Capture the cell that displays the provided text and extract its [x, y] central coordinate. 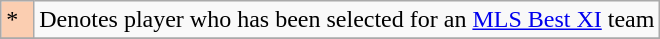
* [18, 20]
Denotes player who has been selected for an MLS Best XI team [347, 20]
